Pinpoint the cell where the given text exists, returning its (x, y) midpoint coordinate. 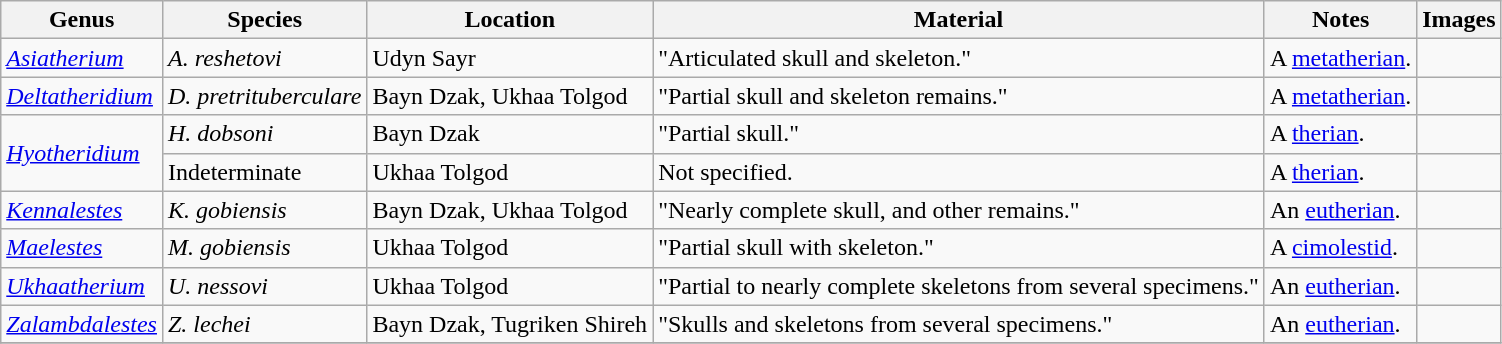
Not specified. (959, 172)
Images (1459, 20)
Deltatheridium (82, 96)
Material (959, 20)
D. pretrituberculare (264, 96)
Maelestes (82, 248)
U. nessovi (264, 286)
Genus (82, 20)
Species (264, 20)
"Partial skull with skeleton." (959, 248)
"Partial to nearly complete skeletons from several specimens." (959, 286)
"Articulated skull and skeleton." (959, 58)
Kennalestes (82, 210)
Zalambdalestes (82, 324)
Asiatherium (82, 58)
"Partial skull." (959, 134)
Indeterminate (264, 172)
"Partial skull and skeleton remains." (959, 96)
"Skulls and skeletons from several specimens." (959, 324)
Bayn Dzak, Tugriken Shireh (510, 324)
K. gobiensis (264, 210)
Notes (1340, 20)
Z. lechei (264, 324)
Ukhaatherium (82, 286)
Location (510, 20)
H. dobsoni (264, 134)
"Nearly complete skull, and other remains." (959, 210)
A cimolestid. (1340, 248)
M. gobiensis (264, 248)
Hyotheridium (82, 153)
Bayn Dzak (510, 134)
Udyn Sayr (510, 58)
A. reshetovi (264, 58)
